Capture the cell that displays the provided text and extract its [X, Y] central coordinate. 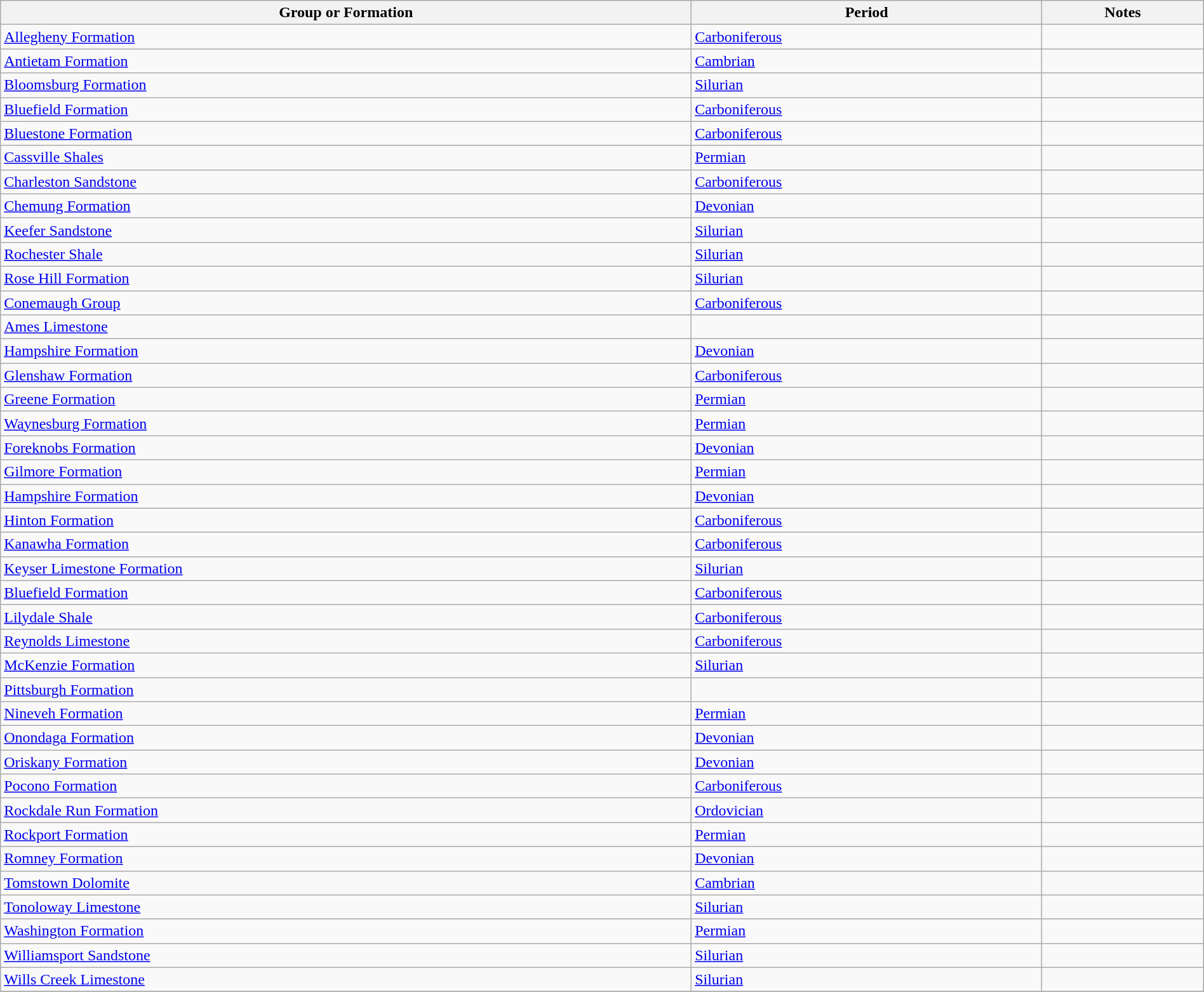
Tomstown Dolomite [346, 883]
Group or Formation [346, 13]
Pittsburgh Formation [346, 689]
Onondaga Formation [346, 738]
Wills Creek Limestone [346, 979]
Cassville Shales [346, 158]
Oriskany Formation [346, 762]
Bloomsburg Formation [346, 85]
Period [867, 13]
Notes [1123, 13]
Ordovician [867, 810]
Nineveh Formation [346, 714]
Hinton Formation [346, 520]
McKenzie Formation [346, 665]
Foreknobs Formation [346, 448]
Greene Formation [346, 399]
Rockdale Run Formation [346, 810]
Keefer Sandstone [346, 230]
Conemaugh Group [346, 303]
Rose Hill Formation [346, 278]
Romney Formation [346, 859]
Keyser Limestone Formation [346, 568]
Kanawha Formation [346, 544]
Ames Limestone [346, 327]
Waynesburg Formation [346, 424]
Rockport Formation [346, 834]
Allegheny Formation [346, 37]
Williamsport Sandstone [346, 955]
Bluestone Formation [346, 133]
Rochester Shale [346, 254]
Charleston Sandstone [346, 182]
Lilydale Shale [346, 617]
Tonoloway Limestone [346, 907]
Washington Formation [346, 931]
Chemung Formation [346, 206]
Glenshaw Formation [346, 375]
Reynolds Limestone [346, 641]
Pocono Formation [346, 786]
Antietam Formation [346, 61]
Gilmore Formation [346, 472]
